Identify which cell holds the provided text, then report its (x, y) central coordinate. 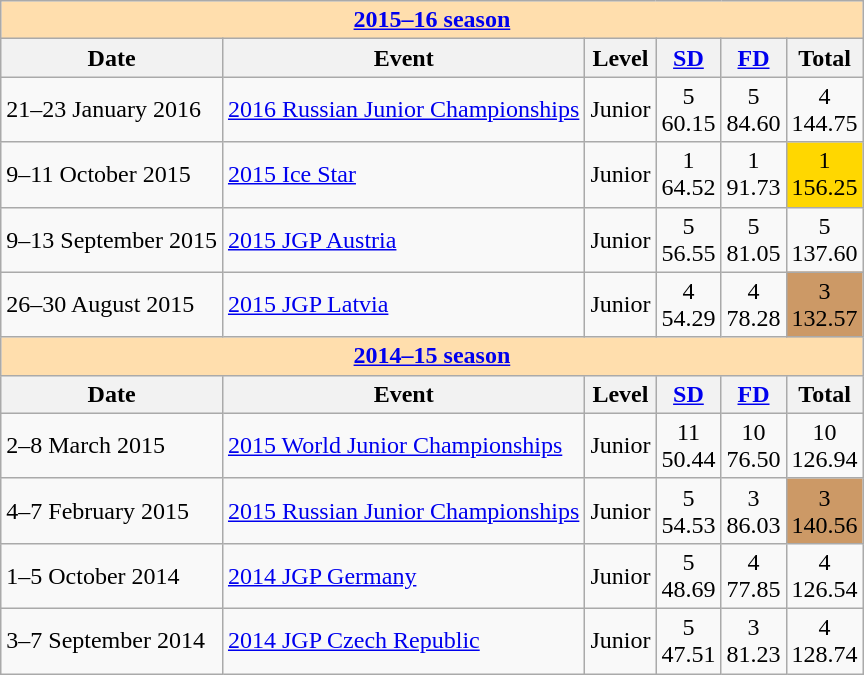
4 77.85 (754, 576)
3 140.56 (824, 510)
2–8 March 2015 (112, 446)
2015–16 season (432, 20)
11 50.44 (688, 446)
4–7 February 2015 (112, 510)
21–23 January 2016 (112, 110)
10 76.50 (754, 446)
4 144.75 (824, 110)
5 56.55 (688, 240)
2015 JGP Latvia (403, 304)
5 54.53 (688, 510)
3 132.57 (824, 304)
2015 Russian Junior Championships (403, 510)
4 128.74 (824, 640)
5 81.05 (754, 240)
2014 JGP Czech Republic (403, 640)
2015 JGP Austria (403, 240)
3 81.23 (754, 640)
9–11 October 2015 (112, 174)
4 54.29 (688, 304)
1 64.52 (688, 174)
5 137.60 (824, 240)
2014–15 season (432, 356)
4 126.54 (824, 576)
5 47.51 (688, 640)
2016 Russian Junior Championships (403, 110)
3 86.03 (754, 510)
4 78.28 (754, 304)
1 156.25 (824, 174)
3–7 September 2014 (112, 640)
5 48.69 (688, 576)
1 91.73 (754, 174)
5 60.15 (688, 110)
26–30 August 2015 (112, 304)
2015 World Junior Championships (403, 446)
2015 Ice Star (403, 174)
10 126.94 (824, 446)
1–5 October 2014 (112, 576)
9–13 September 2015 (112, 240)
5 84.60 (754, 110)
2014 JGP Germany (403, 576)
